Capture the cell that displays the provided text and extract its [X, Y] central coordinate. 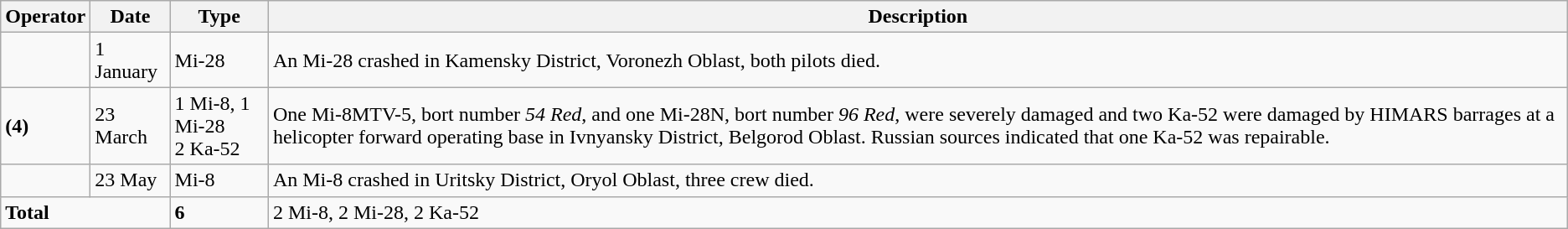
Mi-8 [219, 180]
An Mi-8 crashed in Uritsky District, Oryol Oblast, three crew died. [918, 180]
Mi-28 [219, 60]
2 Mi-8, 2 Mi-28, 2 Ka-52 [918, 212]
Type [219, 17]
6 [219, 212]
23 May [131, 180]
Date [131, 17]
1 Mi-8, 1 Mi-282 Ka-52 [219, 126]
Total [85, 212]
23 March [131, 126]
Operator [45, 17]
(4) [45, 126]
An Mi-28 crashed in Kamensky District, Voronezh Oblast, both pilots died. [918, 60]
Description [918, 17]
1 January [131, 60]
